Identify which cell holds the provided text, then report its (x, y) central coordinate. 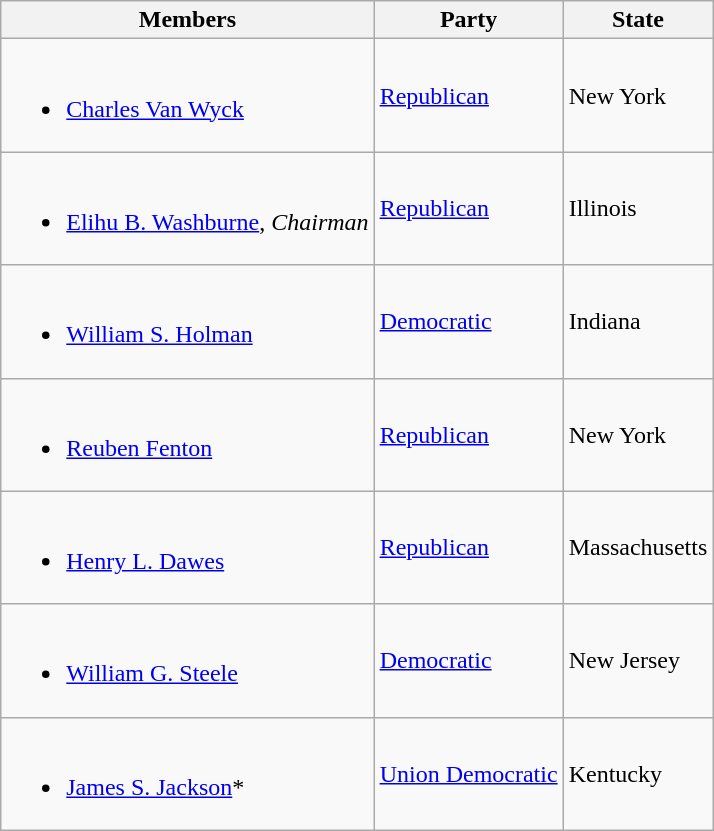
State (638, 20)
Illinois (638, 208)
New Jersey (638, 660)
Charles Van Wyck (188, 96)
Party (468, 20)
William G. Steele (188, 660)
James S. Jackson* (188, 774)
Union Democratic (468, 774)
Reuben Fenton (188, 434)
William S. Holman (188, 322)
Henry L. Dawes (188, 548)
Members (188, 20)
Massachusetts (638, 548)
Indiana (638, 322)
Elihu B. Washburne, Chairman (188, 208)
Kentucky (638, 774)
